Detect which cell encompasses the target text, then output its (X, Y) center coordinate. 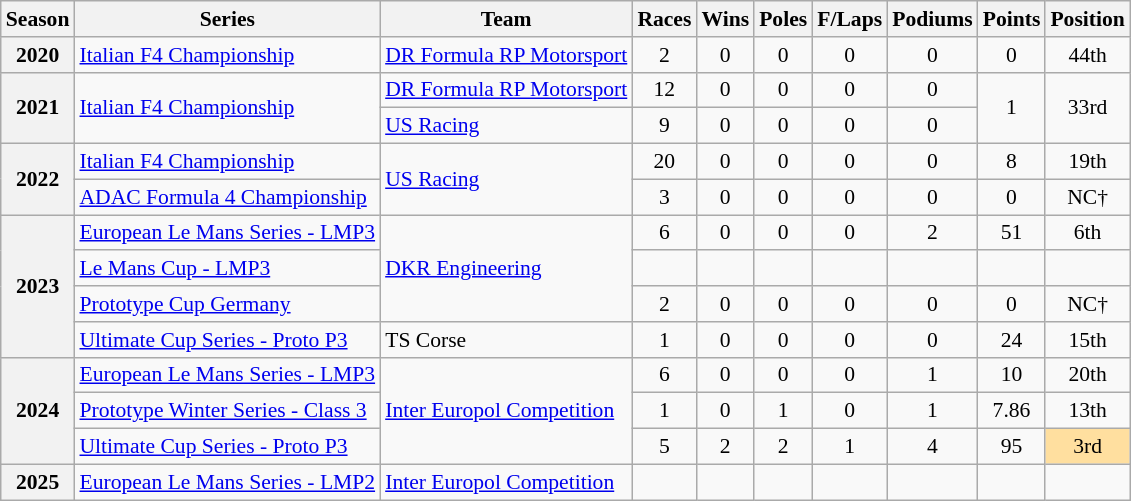
20 (664, 162)
4 (932, 447)
F/Laps (850, 19)
European Le Mans Series - LMP2 (227, 482)
3 (664, 197)
Points (1012, 19)
Series (227, 19)
DKR Engineering (506, 268)
3rd (1087, 447)
Poles (783, 19)
2020 (38, 55)
Wins (725, 19)
13th (1087, 411)
2025 (38, 482)
10 (1012, 375)
24 (1012, 340)
5 (664, 447)
Team (506, 19)
9 (664, 126)
15th (1087, 340)
Position (1087, 19)
8 (1012, 162)
44th (1087, 55)
12 (664, 90)
6th (1087, 233)
7.86 (1012, 411)
Prototype Cup Germany (227, 304)
Season (38, 19)
Podiums (932, 19)
ADAC Formula 4 Championship (227, 197)
TS Corse (506, 340)
Le Mans Cup - LMP3 (227, 269)
51 (1012, 233)
2024 (38, 410)
2021 (38, 108)
2022 (38, 180)
Races (664, 19)
2023 (38, 286)
20th (1087, 375)
33rd (1087, 108)
95 (1012, 447)
Prototype Winter Series - Class 3 (227, 411)
19th (1087, 162)
